Locate the cell with the specified text and output its (x, y) center coordinate. 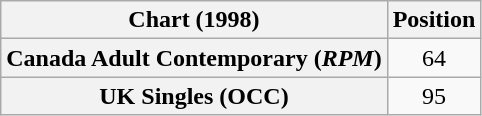
Chart (1998) (194, 20)
64 (434, 58)
UK Singles (OCC) (194, 96)
95 (434, 96)
Position (434, 20)
Canada Adult Contemporary (RPM) (194, 58)
